For the text-containing cell, return its midpoint in [X, Y] coordinate format. 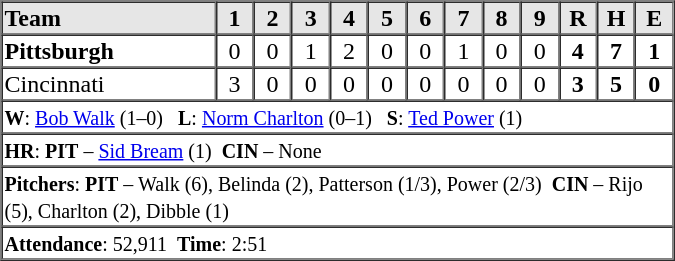
Attendance: 52,911 Time: 2:51 [338, 242]
E [654, 18]
Team [109, 18]
H [616, 18]
9 [540, 18]
Pittsburgh [109, 50]
W: Bob Walk (1–0) L: Norm Charlton (0–1) S: Ted Power (1) [338, 116]
Cincinnati [109, 84]
Pitchers: PIT – Walk (6), Belinda (2), Patterson (1/3), Power (2/3) CIN – Rijo (5), Charlton (2), Dibble (1) [338, 196]
HR: PIT – Sid Bream (1) CIN – None [338, 150]
8 [501, 18]
R [578, 18]
6 [425, 18]
